Identify which cell holds the provided text, then report its (X, Y) central coordinate. 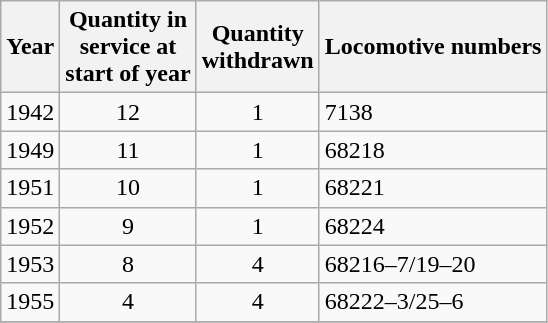
10 (128, 188)
68216–7/19–20 (433, 264)
Quantitywithdrawn (258, 47)
12 (128, 112)
68218 (433, 150)
1955 (30, 302)
1952 (30, 226)
Locomotive numbers (433, 47)
1953 (30, 264)
68224 (433, 226)
Quantity inservice atstart of year (128, 47)
11 (128, 150)
8 (128, 264)
68222–3/25–6 (433, 302)
1942 (30, 112)
1951 (30, 188)
7138 (433, 112)
1949 (30, 150)
9 (128, 226)
Year (30, 47)
68221 (433, 188)
